Return the (x, y) coordinate for the center point of the cell that contains the specified text.  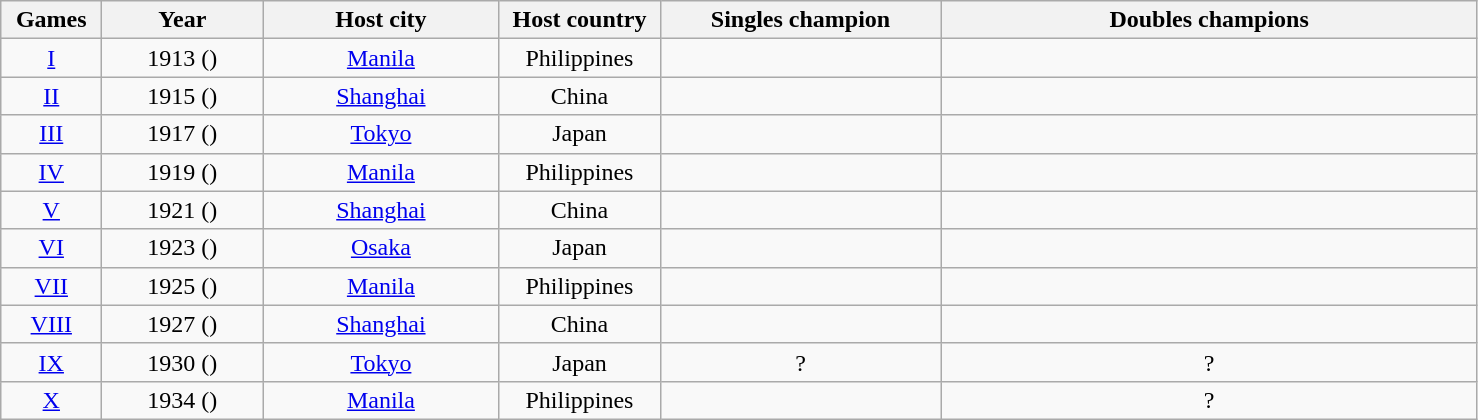
Osaka (381, 248)
VII (52, 286)
1930 () (182, 362)
IX (52, 362)
I (52, 58)
1919 () (182, 172)
1934 () (182, 400)
Host city (381, 20)
V (52, 210)
1917 () (182, 134)
Host country (580, 20)
1915 () (182, 96)
1923 () (182, 248)
Singles champion (800, 20)
1913 () (182, 58)
VIII (52, 324)
1921 () (182, 210)
Doubles champions (1209, 20)
X (52, 400)
1927 () (182, 324)
IV (52, 172)
Games (52, 20)
Year (182, 20)
1925 () (182, 286)
VI (52, 248)
II (52, 96)
III (52, 134)
